Extract the [X, Y] coordinate from the center of the cell holding the provided text.  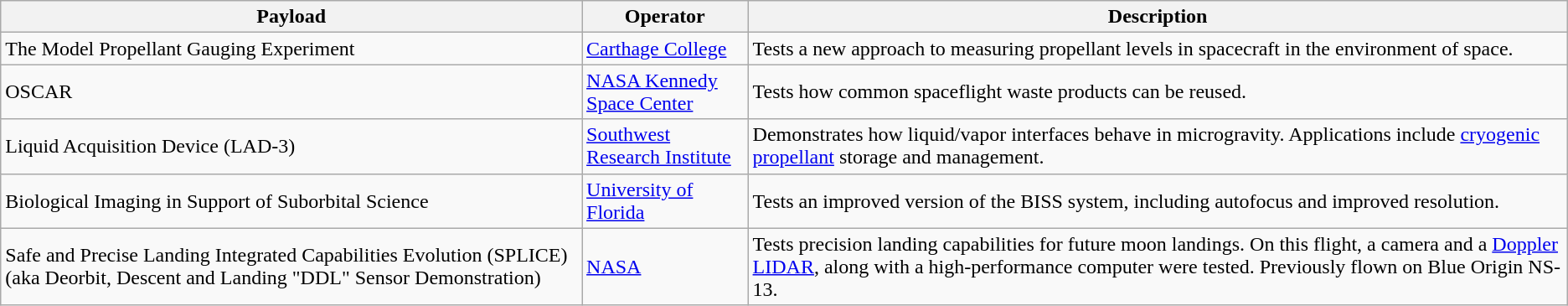
Tests an improved version of the BISS system, including autofocus and improved resolution. [1158, 201]
Carthage College [665, 49]
Safe and Precise Landing Integrated Capabilities Evolution (SPLICE) (aka Deorbit, Descent and Landing "DDL" Sensor Demonstration) [291, 267]
Demonstrates how liquid/vapor interfaces behave in microgravity. Applications include cryogenic propellant storage and management. [1158, 146]
OSCAR [291, 92]
The Model Propellant Gauging Experiment [291, 49]
Description [1158, 17]
Biological Imaging in Support of Suborbital Science [291, 201]
NASA [665, 267]
NASA Kennedy Space Center [665, 92]
Operator [665, 17]
Tests how common spaceflight waste products can be reused. [1158, 92]
Liquid Acquisition Device (LAD-3) [291, 146]
Payload [291, 17]
University of Florida [665, 201]
Southwest Research Institute [665, 146]
Tests a new approach to measuring propellant levels in spacecraft in the environment of space. [1158, 49]
